Find where the given text appears and provide that cell's center as [X, Y] coordinate. 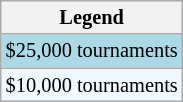
Legend [92, 17]
$25,000 tournaments [92, 51]
$10,000 tournaments [92, 85]
